Detect which cell encompasses the target text, then output its [X, Y] center coordinate. 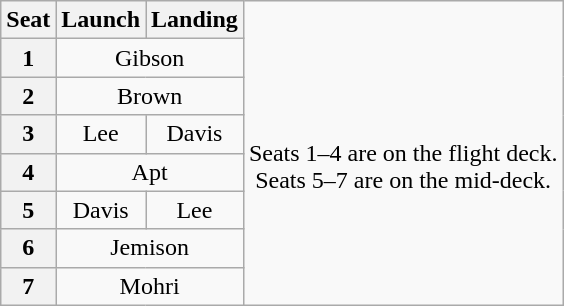
Landing [195, 20]
Apt [150, 172]
Seat [28, 20]
Mohri [150, 286]
Brown [150, 96]
4 [28, 172]
1 [28, 58]
2 [28, 96]
Launch [101, 20]
5 [28, 210]
Jemison [150, 248]
Gibson [150, 58]
3 [28, 134]
6 [28, 248]
7 [28, 286]
Seats 1–4 are on the flight deck.Seats 5–7 are on the mid-deck. [403, 153]
